Return [x, y] of the center of cell containing provided text 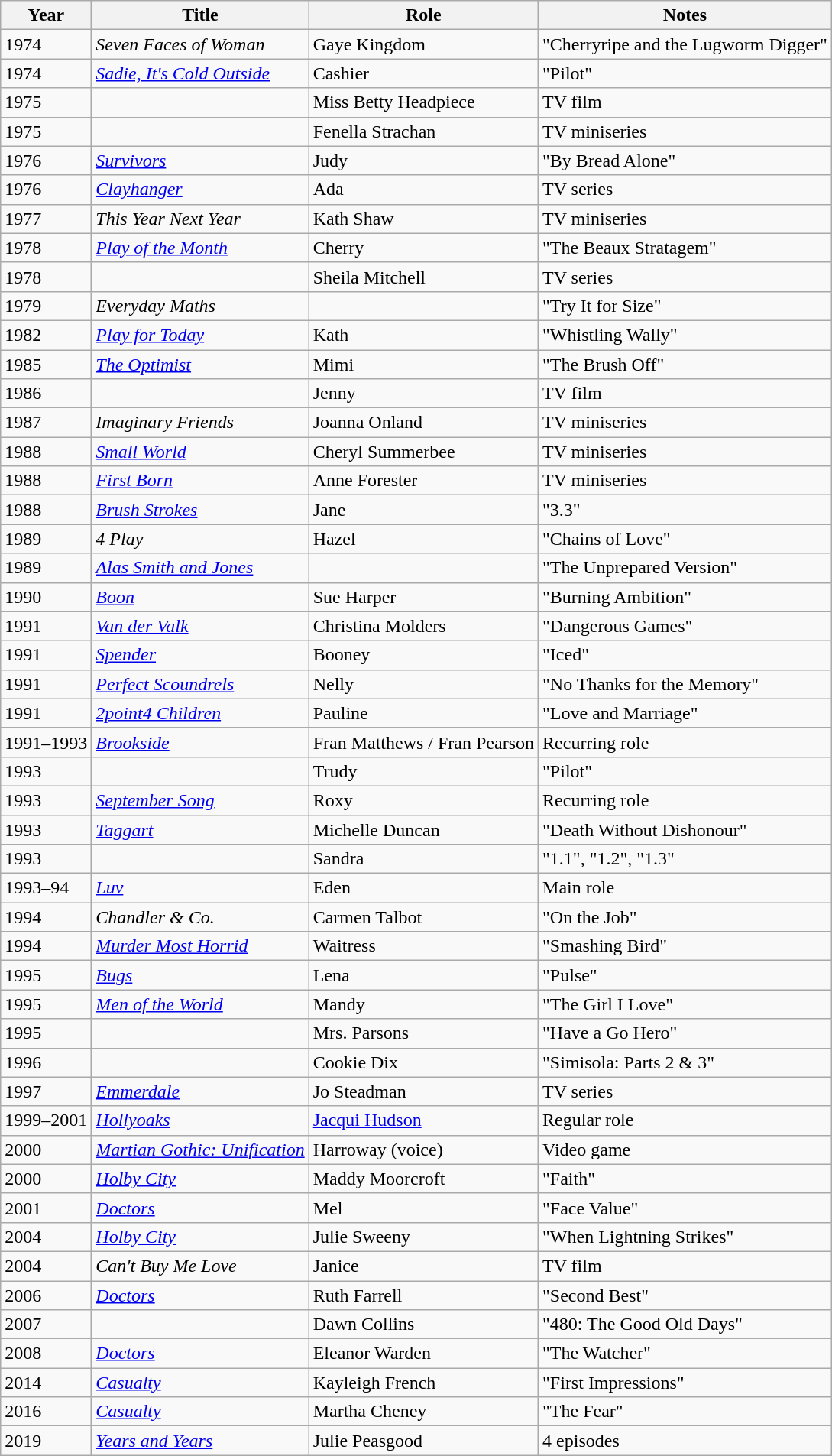
Kayleigh French [423, 1383]
4 episodes [685, 1441]
1996 [46, 1062]
Main role [685, 888]
Lena [423, 975]
Murder Most Horrid [200, 946]
Ada [423, 190]
"Simisola: Parts 2 & 3" [685, 1062]
1977 [46, 219]
Carmen Talbot [423, 917]
Men of the World [200, 1004]
Mandy [423, 1004]
Julie Peasgood [423, 1441]
Jo Steadman [423, 1091]
Sheila Mitchell [423, 277]
Mimi [423, 365]
Spender [200, 655]
Kath Shaw [423, 219]
1987 [46, 423]
"Pulse" [685, 975]
1991–1993 [46, 742]
Van der Valk [200, 626]
Regular role [685, 1120]
Brookside [200, 742]
1986 [46, 394]
"The Fear" [685, 1412]
"First Impressions" [685, 1383]
Roxy [423, 800]
Maddy Moorcroft [423, 1179]
Joanna Onland [423, 423]
Seven Faces of Woman [200, 44]
Anne Forester [423, 481]
Notes [685, 15]
"Whistling Wally" [685, 335]
"Dangerous Games" [685, 626]
"Try It for Size" [685, 306]
Bugs [200, 975]
Perfect Scoundrels [200, 684]
1997 [46, 1091]
Clayhanger [200, 190]
Survivors [200, 161]
"Iced" [685, 655]
Pauline [423, 713]
Michelle Duncan [423, 829]
"480: The Good Old Days" [685, 1325]
Taggart [200, 829]
Years and Years [200, 1441]
Trudy [423, 771]
1990 [46, 597]
"Faith" [685, 1179]
"Death Without Dishonour" [685, 829]
1985 [46, 365]
Sandra [423, 859]
Chandler & Co. [200, 917]
Miss Betty Headpiece [423, 102]
Harroway (voice) [423, 1150]
Play for Today [200, 335]
Eleanor Warden [423, 1354]
Play of the Month [200, 248]
"The Brush Off" [685, 365]
Title [200, 15]
Boon [200, 597]
Mrs. Parsons [423, 1033]
This Year Next Year [200, 219]
"Smashing Bird" [685, 946]
Luv [200, 888]
1979 [46, 306]
The Optimist [200, 365]
Ruth Farrell [423, 1295]
"3.3" [685, 510]
2006 [46, 1295]
Fran Matthews / Fran Pearson [423, 742]
Jane [423, 510]
"On the Job" [685, 917]
1982 [46, 335]
Martian Gothic: Unification [200, 1150]
Small World [200, 452]
Waitress [423, 946]
Cookie Dix [423, 1062]
Fenella Strachan [423, 131]
"Cherryripe and the Lugworm Digger" [685, 44]
"No Thanks for the Memory" [685, 684]
Role [423, 15]
4 Play [200, 539]
First Born [200, 481]
Martha Cheney [423, 1412]
2point4 Children [200, 713]
Hazel [423, 539]
Dawn Collins [423, 1325]
"The Beaux Stratagem" [685, 248]
"When Lightning Strikes" [685, 1237]
Alas Smith and Jones [200, 568]
Janice [423, 1266]
1993–94 [46, 888]
Sadie, It's Cold Outside [200, 73]
Brush Strokes [200, 510]
Cherry [423, 248]
Nelly [423, 684]
Judy [423, 161]
Kath [423, 335]
"Second Best" [685, 1295]
2019 [46, 1441]
2014 [46, 1383]
Cheryl Summerbee [423, 452]
"Chains of Love" [685, 539]
"The Girl I Love" [685, 1004]
Jacqui Hudson [423, 1120]
"The Watcher" [685, 1354]
2007 [46, 1325]
2001 [46, 1208]
Eden [423, 888]
Christina Molders [423, 626]
Jenny [423, 394]
Video game [685, 1150]
Hollyoaks [200, 1120]
Year [46, 15]
Imaginary Friends [200, 423]
1999–2001 [46, 1120]
Julie Sweeny [423, 1237]
"Face Value" [685, 1208]
2008 [46, 1354]
Emmerdale [200, 1091]
2016 [46, 1412]
Cashier [423, 73]
Everyday Maths [200, 306]
"The Unprepared Version" [685, 568]
Mel [423, 1208]
"Have a Go Hero" [685, 1033]
Gaye Kingdom [423, 44]
Sue Harper [423, 597]
"Love and Marriage" [685, 713]
Booney [423, 655]
September Song [200, 800]
Can't Buy Me Love [200, 1266]
"By Bread Alone" [685, 161]
"Burning Ambition" [685, 597]
"1.1", "1.2", "1.3" [685, 859]
